Pinpoint the cell where the given text exists, returning its [x, y] midpoint coordinate. 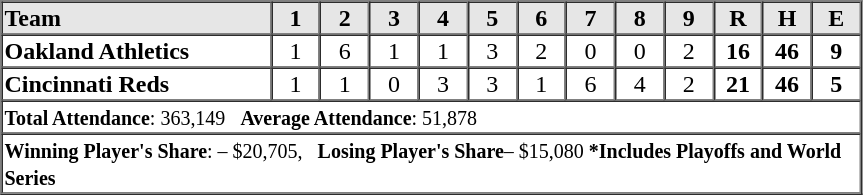
Winning Player's Share: – $20,705, Losing Player's Share– $15,080 *Includes Playoffs and World Series [432, 164]
8 [640, 18]
Total Attendance: 363,149 Average Attendance: 51,878 [432, 116]
R [738, 18]
E [836, 18]
21 [738, 84]
Team [137, 18]
Oakland Athletics [137, 50]
H [788, 18]
7 [590, 18]
16 [738, 50]
Cincinnati Reds [137, 84]
